Return the [x, y] coordinate for the center point of the cell that contains the specified text.  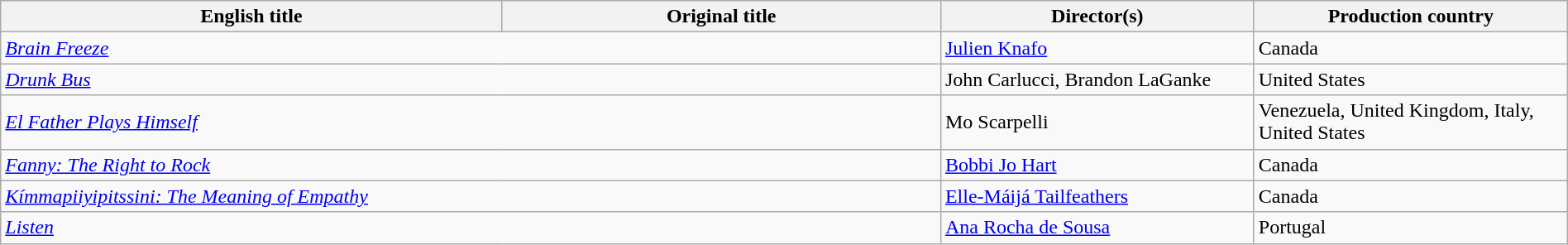
Elle-Máijá Tailfeathers [1097, 196]
John Carlucci, Brandon LaGanke [1097, 79]
Brain Freeze [471, 48]
Director(s) [1097, 17]
Julien Knafo [1097, 48]
United States [1411, 79]
Mo Scarpelli [1097, 122]
Original title [721, 17]
Drunk Bus [471, 79]
Kímmapiiyipitssini: The Meaning of Empathy [471, 196]
Listen [471, 228]
El Father Plays Himself [471, 122]
Portugal [1411, 228]
Bobbi Jo Hart [1097, 165]
Fanny: The Right to Rock [471, 165]
Ana Rocha de Sousa [1097, 228]
Venezuela, United Kingdom, Italy, United States [1411, 122]
English title [251, 17]
Production country [1411, 17]
